Pinpoint the cell where the given text exists, returning its (X, Y) midpoint coordinate. 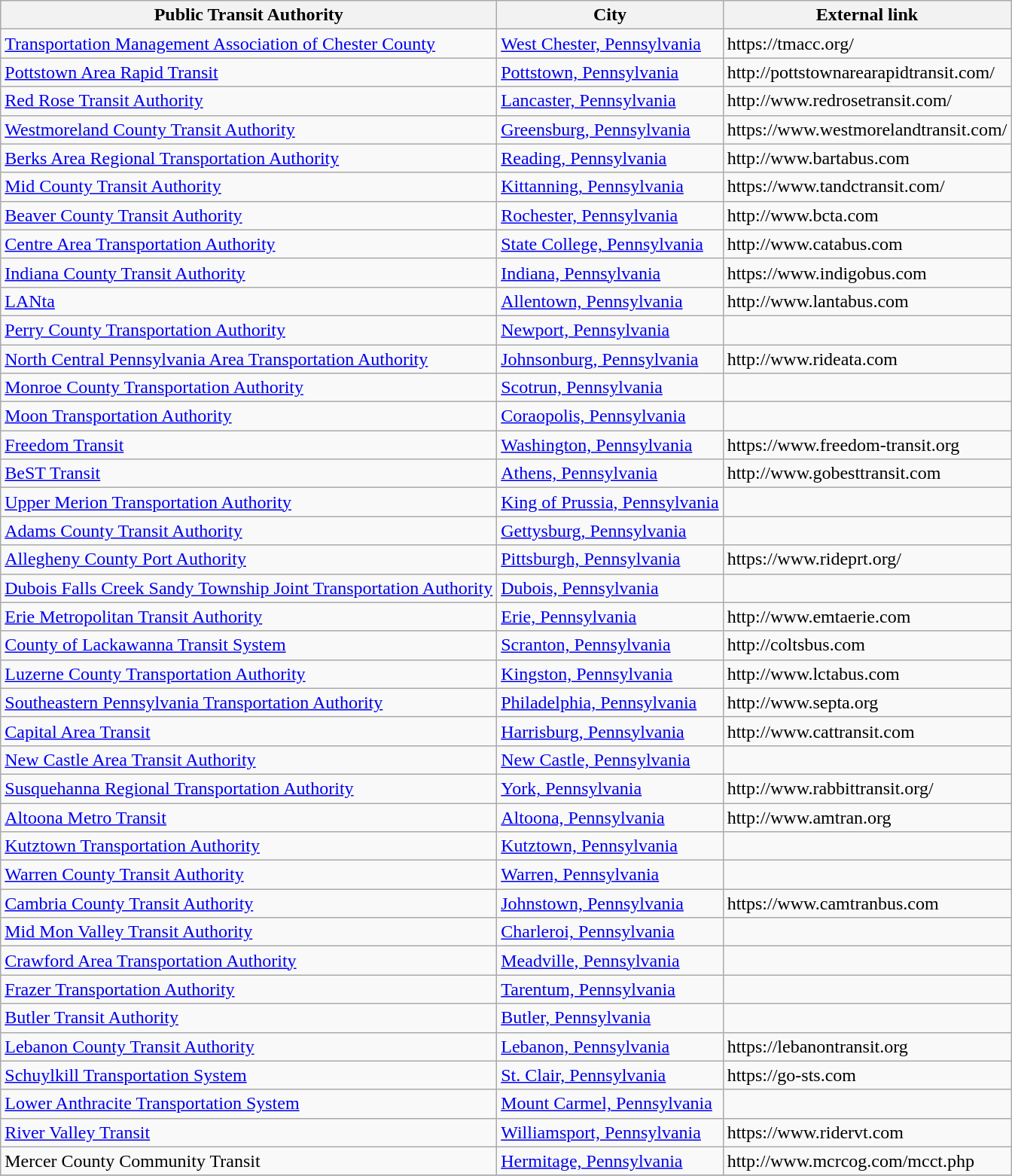
Harrisburg, Pennsylvania (610, 731)
City (610, 15)
Perry County Transportation Authority (248, 330)
Allegheny County Port Authority (248, 559)
https://www.ridervt.com (867, 1132)
Dubois Falls Creek Sandy Township Joint Transportation Authority (248, 588)
Butler, Pennsylvania (610, 1018)
Johnsonburg, Pennsylvania (610, 359)
Lebanon County Transit Authority (248, 1047)
http://www.septa.org (867, 702)
Kingston, Pennsylvania (610, 674)
Public Transit Authority (248, 15)
Kutztown, Pennsylvania (610, 846)
Mount Carmel, Pennsylvania (610, 1104)
North Central Pennsylvania Area Transportation Authority (248, 359)
Gettysburg, Pennsylvania (610, 531)
https://www.indigobus.com (867, 273)
http://www.cattransit.com (867, 731)
LANta (248, 301)
Reading, Pennsylvania (610, 158)
Capital Area Transit (248, 731)
https://www.freedom-transit.org (867, 445)
https://www.camtranbus.com (867, 903)
https://www.rideprt.org/ (867, 559)
Johnstown, Pennsylvania (610, 903)
King of Prussia, Pennsylvania (610, 502)
Kittanning, Pennsylvania (610, 187)
County of Lackawanna Transit System (248, 645)
Centre Area Transportation Authority (248, 244)
Mid County Transit Authority (248, 187)
Pottstown, Pennsylvania (610, 72)
http://www.rabbittransit.org/ (867, 788)
Scranton, Pennsylvania (610, 645)
http://www.amtran.org (867, 817)
York, Pennsylvania (610, 788)
Lancaster, Pennsylvania (610, 101)
Lower Anthracite Transportation System (248, 1104)
http://www.bartabus.com (867, 158)
Scotrun, Pennsylvania (610, 388)
Washington, Pennsylvania (610, 445)
Susquehanna Regional Transportation Authority (248, 788)
Indiana, Pennsylvania (610, 273)
https://tmacc.org/ (867, 44)
Moon Transportation Authority (248, 416)
Athens, Pennsylvania (610, 474)
Erie Metropolitan Transit Authority (248, 617)
Erie, Pennsylvania (610, 617)
http://coltsbus.com (867, 645)
External link (867, 15)
Monroe County Transportation Authority (248, 388)
Pottstown Area Rapid Transit (248, 72)
Meadville, Pennsylvania (610, 961)
Mercer County Community Transit (248, 1161)
Southeastern Pennsylvania Transportation Authority (248, 702)
https://go-sts.com (867, 1075)
Dubois, Pennsylvania (610, 588)
Frazer Transportation Authority (248, 989)
Rochester, Pennsylvania (610, 215)
Westmoreland County Transit Authority (248, 129)
Crawford Area Transportation Authority (248, 961)
http://www.mcrcog.com/mcct.php (867, 1161)
http://www.lantabus.com (867, 301)
Warren, Pennsylvania (610, 875)
Newport, Pennsylvania (610, 330)
http://www.lctabus.com (867, 674)
http://www.rideata.com (867, 359)
Red Rose Transit Authority (248, 101)
Altoona, Pennsylvania (610, 817)
http://www.redrosetransit.com/ (867, 101)
Transportation Management Association of Chester County (248, 44)
http://www.catabus.com (867, 244)
BeST Transit (248, 474)
http://www.bcta.com (867, 215)
Luzerne County Transportation Authority (248, 674)
Schuylkill Transportation System (248, 1075)
Altoona Metro Transit (248, 817)
Indiana County Transit Authority (248, 273)
Allentown, Pennsylvania (610, 301)
Coraopolis, Pennsylvania (610, 416)
Hermitage, Pennsylvania (610, 1161)
https://www.westmorelandtransit.com/ (867, 129)
http://pottstownarearapidtransit.com/ (867, 72)
Mid Mon Valley Transit Authority (248, 932)
https://www.tandctransit.com/ (867, 187)
Beaver County Transit Authority (248, 215)
Lebanon, Pennsylvania (610, 1047)
New Castle Area Transit Authority (248, 760)
http://www.gobesttransit.com (867, 474)
Pittsburgh, Pennsylvania (610, 559)
Upper Merion Transportation Authority (248, 502)
Adams County Transit Authority (248, 531)
Berks Area Regional Transportation Authority (248, 158)
St. Clair, Pennsylvania (610, 1075)
New Castle, Pennsylvania (610, 760)
Greensburg, Pennsylvania (610, 129)
Freedom Transit (248, 445)
West Chester, Pennsylvania (610, 44)
Cambria County Transit Authority (248, 903)
Tarentum, Pennsylvania (610, 989)
Warren County Transit Authority (248, 875)
Charleroi, Pennsylvania (610, 932)
River Valley Transit (248, 1132)
Kutztown Transportation Authority (248, 846)
http://www.emtaerie.com (867, 617)
Philadelphia, Pennsylvania (610, 702)
Butler Transit Authority (248, 1018)
https://lebanontransit.org (867, 1047)
State College, Pennsylvania (610, 244)
Williamsport, Pennsylvania (610, 1132)
